Search for the cell housing the specified text and yield its [x, y] center coordinate. 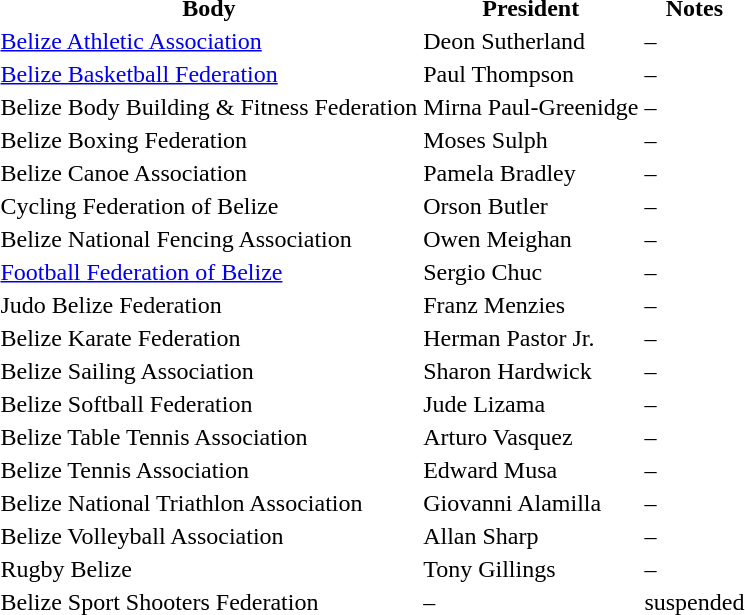
Owen Meighan [531, 239]
Paul Thompson [531, 74]
Mirna Paul-Greenidge [531, 107]
Pamela Bradley [531, 173]
Edward Musa [531, 470]
Sergio Chuc [531, 272]
Deon Sutherland [531, 41]
Sharon Hardwick [531, 371]
Franz Menzies [531, 305]
Tony Gillings [531, 569]
Arturo Vasquez [531, 437]
Herman Pastor Jr. [531, 338]
Orson Butler [531, 206]
Moses Sulph [531, 140]
Allan Sharp [531, 536]
Jude Lizama [531, 404]
Giovanni Alamilla [531, 503]
